Identify which cell holds the provided text, then report its [X, Y] central coordinate. 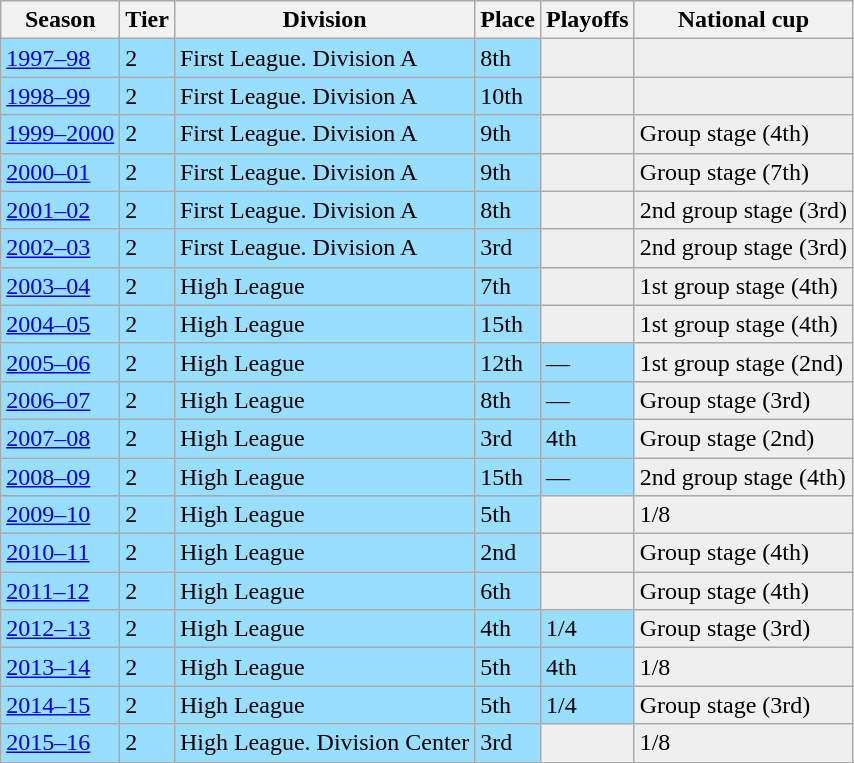
2nd group stage (4th) [743, 477]
10th [508, 96]
2014–15 [60, 705]
Playoffs [587, 20]
2011–12 [60, 591]
1st group stage (2nd) [743, 362]
2005–06 [60, 362]
2002–03 [60, 248]
Season [60, 20]
12th [508, 362]
High League. Division Center [324, 743]
2012–13 [60, 629]
2013–14 [60, 667]
2006–07 [60, 400]
2007–08 [60, 438]
2nd [508, 553]
2009–10 [60, 515]
National cup [743, 20]
2015–16 [60, 743]
2004–05 [60, 324]
1997–98 [60, 58]
2010–11 [60, 553]
7th [508, 286]
Group stage (2nd) [743, 438]
2008–09 [60, 477]
2001–02 [60, 210]
Place [508, 20]
Tier [148, 20]
Division [324, 20]
1999–2000 [60, 134]
1998–99 [60, 96]
6th [508, 591]
2003–04 [60, 286]
2000–01 [60, 172]
Group stage (7th) [743, 172]
